Find where the given text appears and provide that cell's center as [x, y] coordinate. 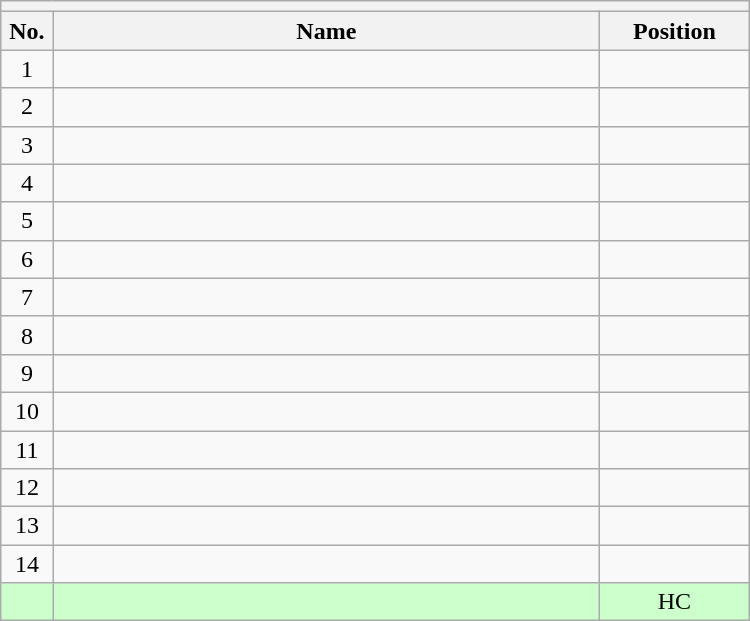
8 [27, 335]
4 [27, 183]
3 [27, 145]
7 [27, 297]
6 [27, 259]
11 [27, 449]
No. [27, 31]
5 [27, 221]
10 [27, 411]
12 [27, 488]
13 [27, 526]
14 [27, 564]
2 [27, 107]
Name [326, 31]
1 [27, 69]
HC [675, 602]
Position [675, 31]
9 [27, 373]
